Provide the (x, y) coordinate of the cell's center where the given text is located.  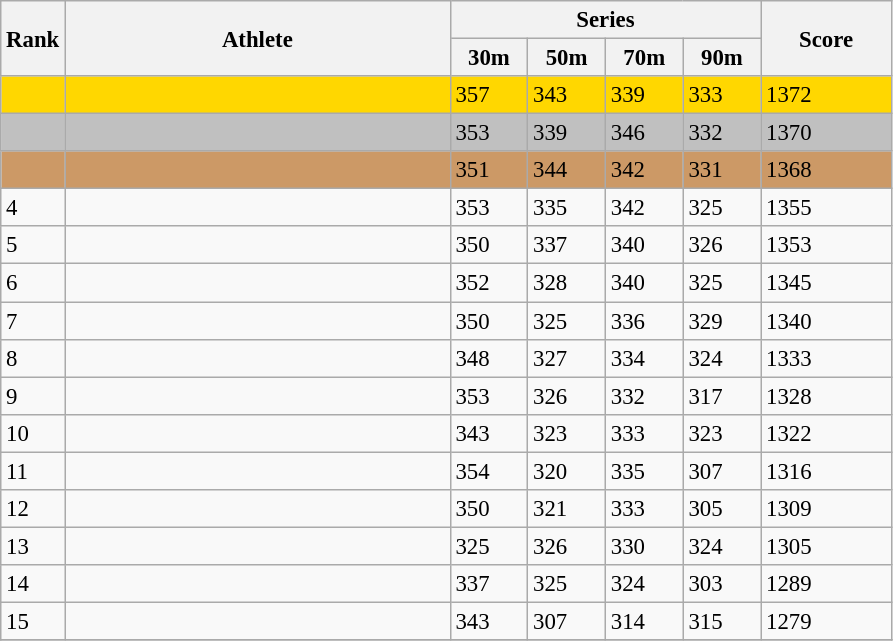
4 (33, 208)
334 (644, 358)
15 (33, 621)
303 (722, 584)
328 (567, 283)
1353 (826, 245)
1305 (826, 546)
344 (567, 170)
1322 (826, 433)
336 (644, 321)
10 (33, 433)
90m (722, 58)
1328 (826, 396)
314 (644, 621)
1289 (826, 584)
30m (489, 58)
315 (722, 621)
331 (722, 170)
50m (567, 58)
1370 (826, 133)
5 (33, 245)
348 (489, 358)
1368 (826, 170)
320 (567, 471)
6 (33, 283)
1340 (826, 321)
70m (644, 58)
9 (33, 396)
351 (489, 170)
327 (567, 358)
317 (722, 396)
Athlete (258, 38)
1316 (826, 471)
354 (489, 471)
1279 (826, 621)
1345 (826, 283)
346 (644, 133)
13 (33, 546)
1372 (826, 95)
1309 (826, 509)
Series (606, 20)
7 (33, 321)
14 (33, 584)
330 (644, 546)
321 (567, 509)
Score (826, 38)
8 (33, 358)
357 (489, 95)
11 (33, 471)
12 (33, 509)
305 (722, 509)
1333 (826, 358)
Rank (33, 38)
352 (489, 283)
329 (722, 321)
1355 (826, 208)
